Return the (X, Y) coordinate for the center point of the cell that contains the specified text.  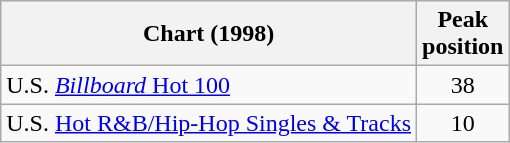
Chart (1998) (209, 34)
38 (463, 85)
10 (463, 123)
U.S. Billboard Hot 100 (209, 85)
U.S. Hot R&B/Hip-Hop Singles & Tracks (209, 123)
Peakposition (463, 34)
